Pinpoint the cell where the given text exists, returning its (x, y) midpoint coordinate. 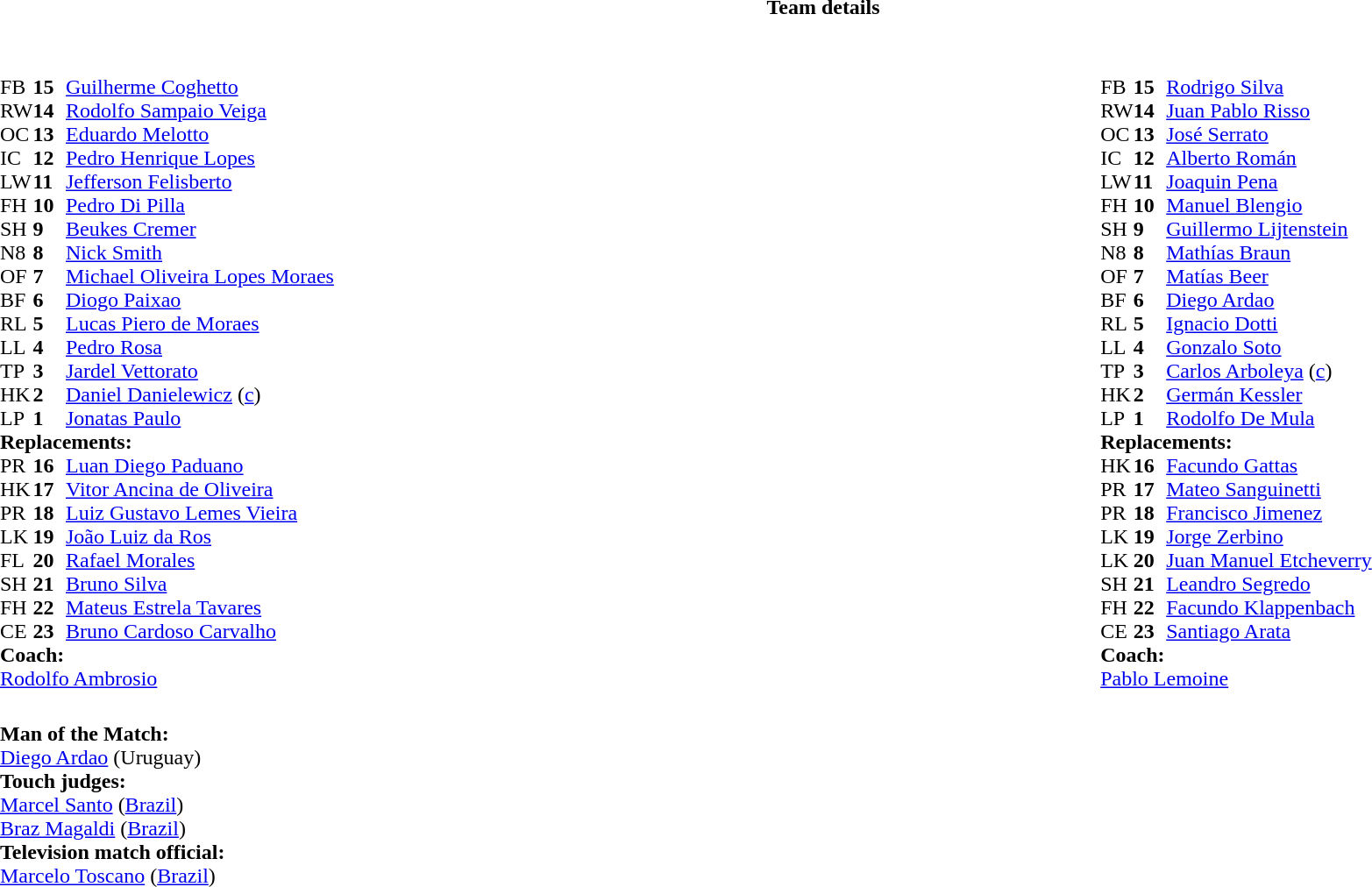
Matías Beer (1269, 277)
Facundo Klappenbach (1269, 608)
Jefferson Felisberto (200, 182)
Juan Manuel Etcheverry (1269, 561)
Mathías Braun (1269, 252)
Pedro Di Pilla (200, 205)
Diego Ardao (1269, 300)
Rodolfo Ambrosio (167, 678)
Jorge Zerbino (1269, 536)
Carlos Arboleya (c) (1269, 372)
Mateo Sanguinetti (1269, 489)
Rodrigo Silva (1269, 88)
Daniel Danielewicz (c) (200, 394)
Pedro Rosa (200, 347)
Germán Kessler (1269, 394)
Rafael Morales (200, 561)
Pablo Lemoine (1236, 678)
Santiago Arata (1269, 631)
Eduardo Melotto (200, 135)
Jardel Vettorato (200, 372)
Lucas Piero de Moraes (200, 324)
João Luiz da Ros (200, 536)
Juan Pablo Risso (1269, 110)
Gonzalo Soto (1269, 347)
Beukes Cremer (200, 230)
Ignacio Dotti (1269, 324)
Francisco Jimenez (1269, 514)
Facundo Gattas (1269, 466)
Rodolfo De Mula (1269, 419)
Pedro Henrique Lopes (200, 158)
Guilherme Coghetto (200, 88)
Bruno Cardoso Carvalho (200, 631)
Rodolfo Sampaio Veiga (200, 110)
Alberto Román (1269, 158)
Nick Smith (200, 252)
Bruno Silva (200, 584)
Jonatas Paulo (200, 419)
FL (17, 561)
Mateus Estrela Tavares (200, 608)
Leandro Segredo (1269, 584)
José Serrato (1269, 135)
Luan Diego Paduano (200, 466)
Diogo Paixao (200, 300)
Guillermo Lijtenstein (1269, 230)
Michael Oliveira Lopes Moraes (200, 277)
Vitor Ancina de Oliveira (200, 489)
Joaquin Pena (1269, 182)
Luiz Gustavo Lemes Vieira (200, 514)
Manuel Blengio (1269, 205)
